Identify which cell holds the provided text, then report its (x, y) central coordinate. 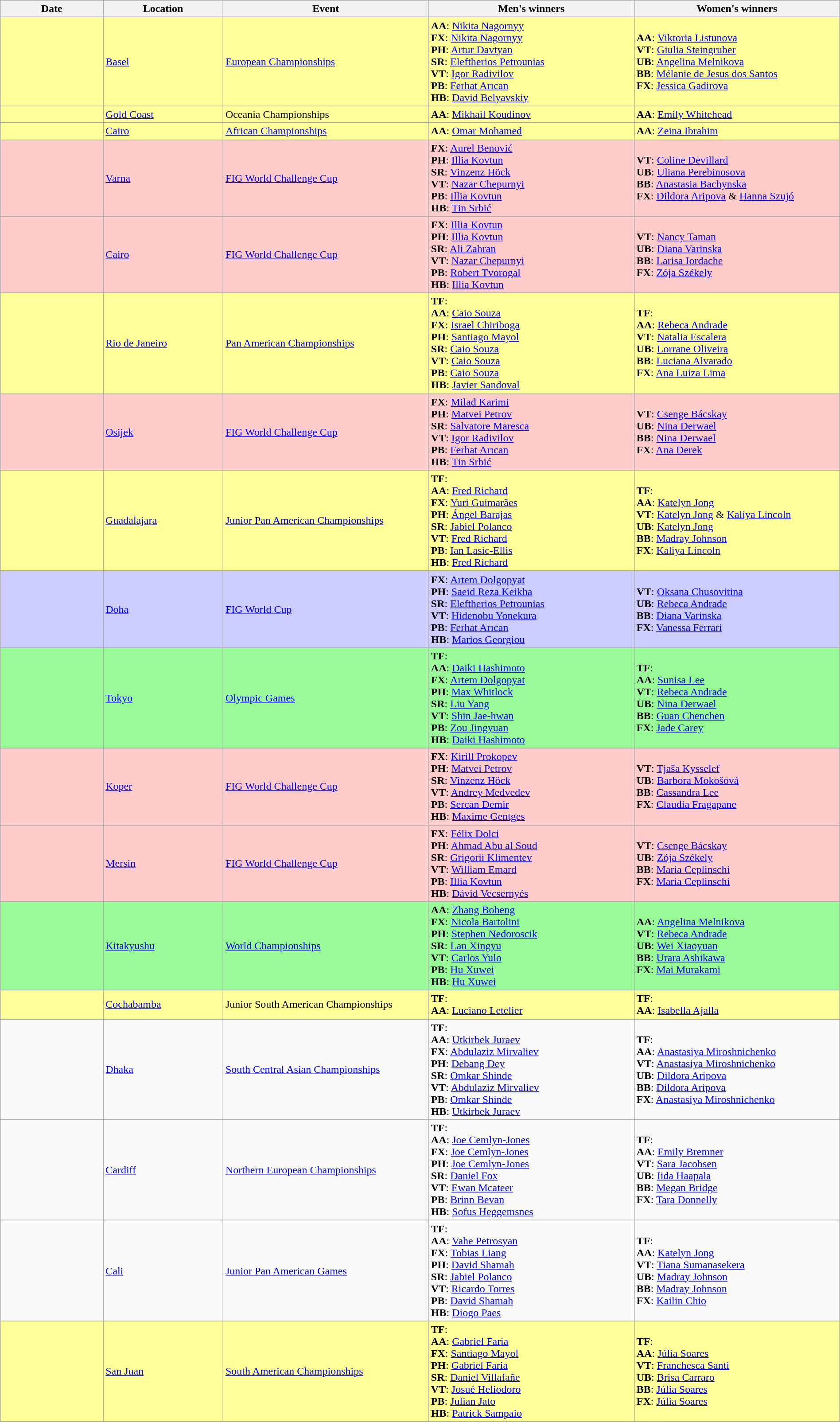
Pan American Championships (326, 343)
Junior Pan American Championships (326, 520)
TF: AA: Caio SouzaFX: Israel Chiriboga PH: Santiago Mayol SR: Caio Souza VT: Caio Souza PB: Caio Souza HB: Javier Sandoval (531, 343)
TF: AA: Anastasiya MiroshnichenkoVT: Anastasiya MiroshnichenkoUB: Dildora AripovaBB: Dildora AripovaFX: Anastasiya Miroshnichenko (737, 1070)
TF: AA: Luciano Letelier (531, 1005)
Junior Pan American Games (326, 1271)
Date (52, 9)
VT: Coline DevillardUB: Uliana PerebinosovaBB: Anastasia BachynskaFX: Dildora Aripova & Hanna Szujó (737, 178)
FX: Félix DolciPH: Ahmad Abu al SoudSR: Grigorii KlimentevVT: William EmardPB: Illia KovtunHB: Dávid Vecsernyés (531, 863)
Junior South American Championships (326, 1005)
Kitakyushu (163, 946)
European Championships (326, 62)
South Central Asian Championships (326, 1070)
TF: AA: Gabriel FariaFX: Santiago Mayol PH: Gabriel Faria SR: Daniel Villafañe VT: Josué Heliodoro PB: Julian Jato HB: Patrick Sampaio (531, 1371)
AA: Viktoria Listunova VT: Giulia Steingruber UB: Angelina Melnikova BB: Mélanie de Jesus dos Santos FX: Jessica Gadirova (737, 62)
AA: Zeina Ibrahim (737, 131)
African Championships (326, 131)
TF: AA: Katelyn JongVT: Tiana SumanasekeraUB: Madray JohnsonBB: Madray JohnsonFX: Kailin Chio (737, 1271)
FX: Illia Kovtun PH: Illia Kovtun SR: Ali Zahran VT: Nazar Chepurnyi PB: Robert Tvorogal HB: Illia Kovtun (531, 254)
Mersin (163, 863)
Northern European Championships (326, 1170)
AA: Omar Mohamed (531, 131)
VT: Oksana ChusovitinaUB: Rebeca AndradeBB: Diana VarinskaFX: Vanessa Ferrari (737, 609)
Cali (163, 1271)
Dhaka (163, 1070)
VT: Tjaša KysselefUB: Barbora MokošováBB: Cassandra LeeFX: Claudia Fragapane (737, 786)
Basel (163, 62)
Doha (163, 609)
Osijek (163, 432)
AA: Nikita Nagornyy FX: Nikita Nagornyy PH: Artur Davtyan SR: Eleftherios Petrounias VT: Igor Radivilov PB: Ferhat Arıcan HB: David Belyavskiy (531, 62)
FX: Artem DolgopyatPH: Saeid Reza KeikhaSR: Eleftherios Petrounias VT: Hidenobu Yonekura PB: Ferhat Arıcan HB: Marios Georgiou (531, 609)
FX: Milad Karimi PH: Matvei Petrov SR: Salvatore Maresca VT: Igor Radivilov PB: Ferhat Arıcan HB: Tin Srbić (531, 432)
South American Championships (326, 1371)
TF: AA: Sunisa LeeVT: Rebeca AndradeUB: Nina DerwaelBB: Guan ChenchenFX: Jade Carey (737, 697)
Oceania Championships (326, 114)
Women's winners (737, 9)
Cardiff (163, 1170)
TF: AA: Vahe PetrosyanFX: Tobias Liang PH: David Shamah SR: Jabiel Polanco VT: Ricardo Torres PB: David Shamah HB: Diogo Paes (531, 1271)
TF: AA: Fred Richard FX: Yuri Guimarães PH: Ángel Barajas SR: Jabiel Polanco VT: Fred Richard PB: Ian Lasic-Ellis HB: Fred Richard (531, 520)
World Championships (326, 946)
AA: Zhang BohengFX: Nicola BartoliniPH: Stephen NedoroscikSR: Lan XingyuVT: Carlos YuloPB: Hu XuweiHB: Hu Xuwei (531, 946)
Event (326, 9)
Cochabamba (163, 1005)
VT: Csenge BácskayUB: Zója SzékelyBB: Maria CeplinschiFX: Maria Ceplinschi (737, 863)
TF: AA: Rebeca AndradeVT: Natalia EscaleraUB: Lorrane OliveiraBB: Luciana AlvaradoFX: Ana Luiza Lima (737, 343)
TF: AA: Júlia SoaresVT: Franchesca SantiUB: Brisa CarraroBB: Júlia SoaresFX: Júlia Soares (737, 1371)
AA: Emily Whitehead (737, 114)
VT: Csenge BácskayUB: Nina DerwaelBB: Nina DerwaelFX: Ana Đerek (737, 432)
FIG World Cup (326, 609)
TF: AA: Isabella Ajalla (737, 1005)
Koper (163, 786)
Gold Coast (163, 114)
Tokyo (163, 697)
Location (163, 9)
Rio de Janeiro (163, 343)
Olympic Games (326, 697)
AA: Mikhail Koudinov (531, 114)
AA: Angelina MelnikovaVT: Rebeca AndradeUB: Wei XiaoyuanBB: Urara AshikawaFX: Mai Murakami (737, 946)
Men's winners (531, 9)
Varna (163, 178)
FX: Kirill ProkopevPH: Matvei PetrovSR: Vinzenz HöckVT: Andrey MedvedevPB: Sercan DemirHB: Maxime Gentges (531, 786)
TF: AA: Daiki HashimotoFX: Artem DolgopyatPH: Max Whitlock SR: Liu YangVT: Shin Jae-hwanPB: Zou JingyuanHB: Daiki Hashimoto (531, 697)
TF: AA: Utkirbek JuraevFX: Abdulaziz Mirvaliev PH: Debang Dey SR: Omkar Shinde VT: Abdulaziz Mirvaliev PB: Omkar Shinde HB: Utkirbek Juraev (531, 1070)
TF: AA: Joe Cemlyn-JonesFX: Joe Cemlyn-Jones PH: Joe Cemlyn-Jones SR: Daniel Fox VT: Ewan Mcateer PB: Brinn Bevan HB: Sofus Heggemsnes (531, 1170)
VT: Nancy TamanUB: Diana VarinskaBB: Larisa IordacheFX: Zója Székely (737, 254)
TF: AA: Katelyn JongVT: Katelyn Jong & Kaliya LincolnUB: Katelyn JongBB: Madray JohnsonFX: Kaliya Lincoln (737, 520)
FX: Aurel BenovićPH: Illia KovtunSR: Vinzenz HöckVT: Nazar ChepurnyiPB: Illia KovtunHB: Tin Srbić (531, 178)
Guadalajara (163, 520)
San Juan (163, 1371)
TF: AA: Emily BremnerVT: Sara JacobsenUB: Iida HaapalaBB: Megan BridgeFX: Tara Donnelly (737, 1170)
